Output the (X, Y) coordinate of the center of the cell containing the given text.  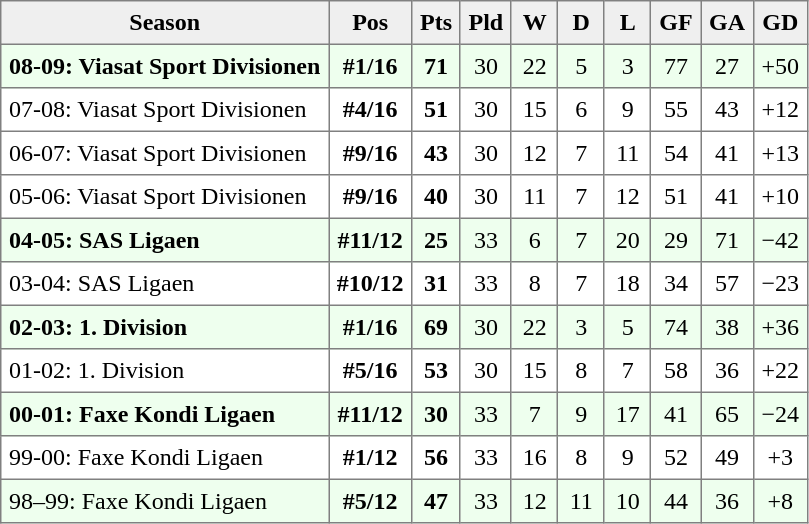
57 (727, 284)
−42 (780, 240)
34 (676, 284)
05-06: Viasat Sport Divisionen (165, 197)
69 (436, 327)
29 (676, 240)
Pos (370, 23)
77 (676, 66)
−23 (780, 284)
L (627, 23)
55 (676, 110)
#5/12 (370, 501)
W (534, 23)
GA (727, 23)
20 (627, 240)
−24 (780, 414)
38 (727, 327)
GD (780, 23)
98–99: Faxe Kondi Ligaen (165, 501)
Pld (486, 23)
18 (627, 284)
08-09: Viasat Sport Divisionen (165, 66)
47 (436, 501)
17 (627, 414)
65 (727, 414)
58 (676, 371)
99-00: Faxe Kondi Ligaen (165, 458)
+10 (780, 197)
+13 (780, 153)
54 (676, 153)
D (581, 23)
+22 (780, 371)
GF (676, 23)
03-04: SAS Ligaen (165, 284)
+36 (780, 327)
52 (676, 458)
49 (727, 458)
#4/16 (370, 110)
44 (676, 501)
10 (627, 501)
16 (534, 458)
Pts (436, 23)
25 (436, 240)
+3 (780, 458)
00-01: Faxe Kondi Ligaen (165, 414)
#10/12 (370, 284)
02-03: 1. Division (165, 327)
Season (165, 23)
#5/16 (370, 371)
+50 (780, 66)
04-05: SAS Ligaen (165, 240)
74 (676, 327)
#1/12 (370, 458)
+8 (780, 501)
53 (436, 371)
+12 (780, 110)
31 (436, 284)
07-08: Viasat Sport Divisionen (165, 110)
27 (727, 66)
40 (436, 197)
06-07: Viasat Sport Divisionen (165, 153)
01-02: 1. Division (165, 371)
56 (436, 458)
